Pinpoint the cell where the given text exists, returning its (X, Y) midpoint coordinate. 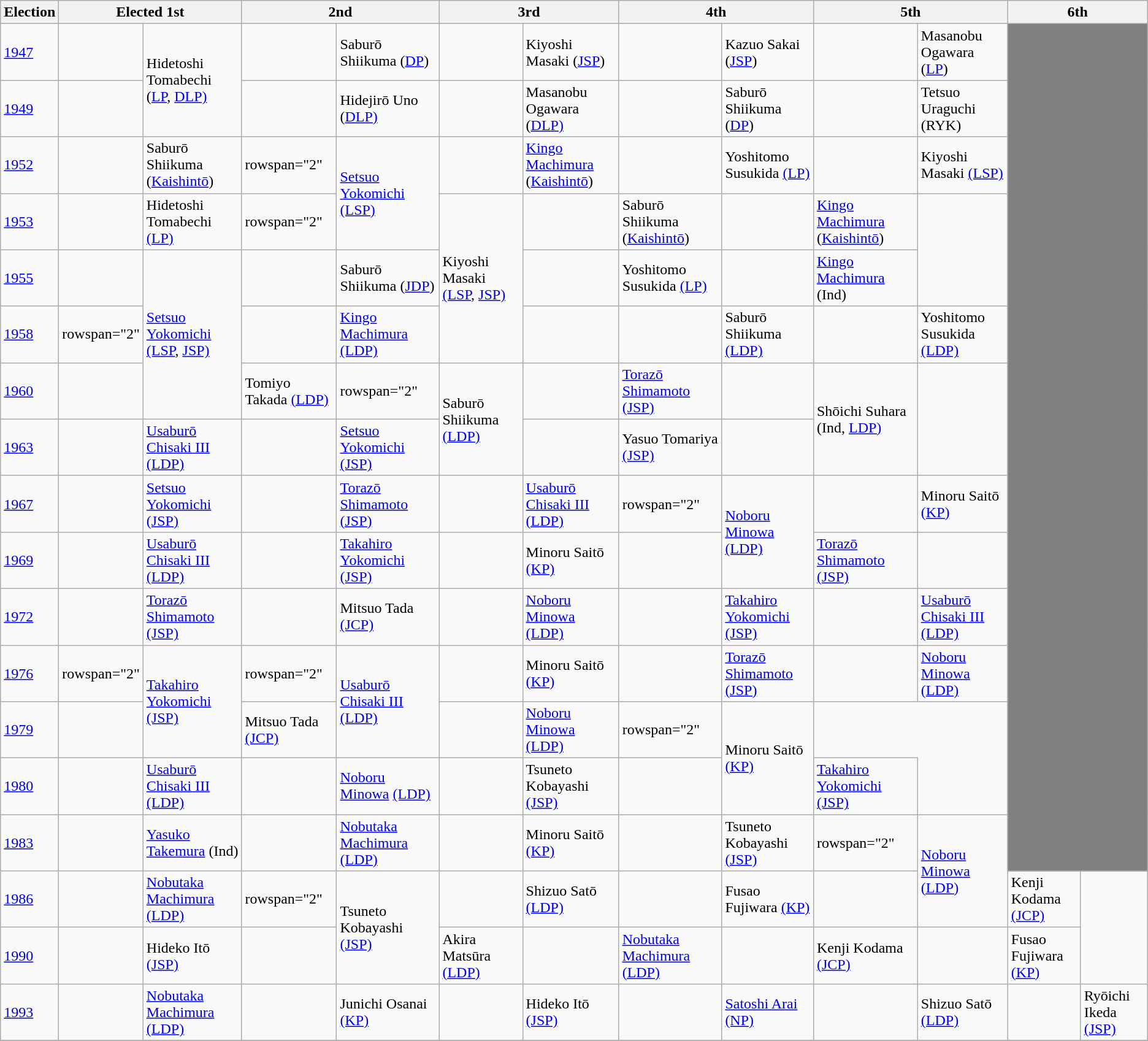
Setsuo Yokomichi (LSP) (388, 193)
1972 (29, 617)
Hidetoshi Tomabechi (LP, DLP) (193, 80)
Hidetoshi Tomabechi (LP) (193, 221)
Kiyoshi Masaki (LSP) (963, 165)
1947 (29, 52)
Yasuko Takemura (Ind) (193, 843)
Satoshi Arai (NP) (768, 1012)
Yasuo Tomariya (JSP) (670, 447)
Setsuo Yokomichi (LSP, JSP) (193, 334)
Kiyoshi Masaki (JSP) (570, 52)
Kingo Machimura (LDP) (388, 334)
1955 (29, 278)
1976 (29, 674)
1963 (29, 447)
Masanobu Ogawara (DLP) (570, 109)
Ryōichi Ikeda (JSP) (1114, 1012)
Tetsuo Uraguchi (RYK) (963, 109)
Junichi Osanai (KP) (388, 1012)
Saburō Shiikuma (JDP) (388, 278)
1952 (29, 165)
1983 (29, 843)
Akira Matsūra (LDP) (481, 956)
1986 (29, 899)
Tomiyo Takada (LDP) (289, 391)
Kiyoshi Masaki (LSP, JSP) (481, 278)
6th (1077, 12)
Hidejirō Uno (DLP) (388, 109)
1980 (29, 786)
Yoshitomo Susukida (LDP) (963, 334)
Election (29, 12)
1993 (29, 1012)
2nd (340, 12)
Kazuo Sakai (JSP) (768, 52)
5th (910, 12)
Elected 1st (150, 12)
3rd (529, 12)
1979 (29, 730)
1967 (29, 504)
1958 (29, 334)
4th (716, 12)
1949 (29, 109)
1969 (29, 560)
Shōichi Suhara (Ind, LDP) (865, 419)
1960 (29, 391)
Kingo Machimura (Ind) (865, 278)
1990 (29, 956)
1953 (29, 221)
Masanobu Ogawara (LP) (963, 52)
